Capture the cell that displays the provided text and extract its [x, y] central coordinate. 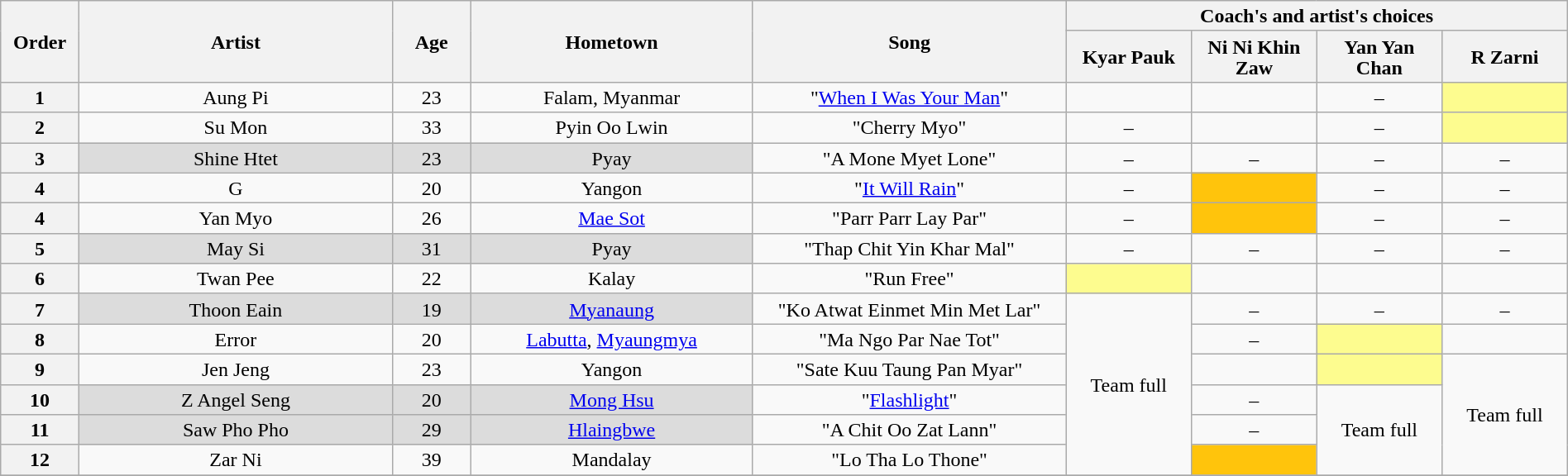
Yan Yan Chan [1379, 56]
Artist [235, 41]
12 [40, 459]
Mae Sot [612, 218]
May Si [235, 248]
3 [40, 157]
Hometown [612, 41]
G [235, 188]
5 [40, 248]
R Zarni [1505, 56]
29 [432, 430]
26 [432, 218]
33 [432, 127]
Falam, Myanmar [612, 98]
Hlaingbwe [612, 430]
Twan Pee [235, 279]
9 [40, 369]
Shine Htet [235, 157]
8 [40, 339]
11 [40, 430]
Z Angel Seng [235, 400]
"Flashlight" [910, 400]
Mandalay [612, 459]
Order [40, 41]
Error [235, 339]
Kyar Pauk [1129, 56]
Age [432, 41]
7 [40, 309]
"A Chit Oo Zat Lann" [910, 430]
Su Mon [235, 127]
Song [910, 41]
Pyin Oo Lwin [612, 127]
"Thap Chit Yin Khar Mal" [910, 248]
Myanaung [612, 309]
22 [432, 279]
"Cherry Myo" [910, 127]
Kalay [612, 279]
1 [40, 98]
"Ma Ngo Par Nae Tot" [910, 339]
Mong Hsu [612, 400]
"Run Free" [910, 279]
2 [40, 127]
"It Will Rain" [910, 188]
19 [432, 309]
"Parr Parr Lay Par" [910, 218]
Saw Pho Pho [235, 430]
Yan Myo [235, 218]
39 [432, 459]
"Ko Atwat Einmet Min Met Lar" [910, 309]
"Lo Tha Lo Thone" [910, 459]
Coach's and artist's choices [1317, 17]
Jen Jeng [235, 369]
Labutta, Myaungmya [612, 339]
6 [40, 279]
"When I Was Your Man" [910, 98]
"Sate Kuu Taung Pan Myar" [910, 369]
31 [432, 248]
Ni Ni Khin Zaw [1255, 56]
Zar Ni [235, 459]
Aung Pi [235, 98]
10 [40, 400]
Thoon Eain [235, 309]
"A Mone Myet Lone" [910, 157]
